Capture the cell that displays the provided text and extract its (X, Y) central coordinate. 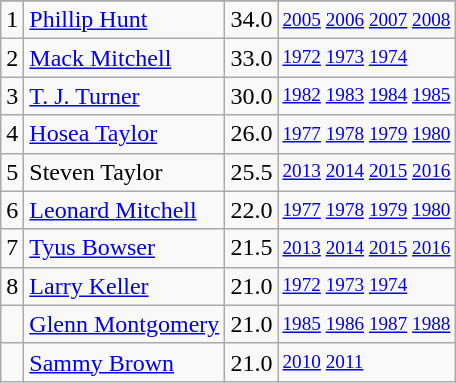
1 (12, 20)
25.5 (252, 172)
3 (12, 96)
Sammy Brown (124, 362)
T. J. Turner (124, 96)
5 (12, 172)
34.0 (252, 20)
30.0 (252, 96)
Leonard Mitchell (124, 210)
Tyus Bowser (124, 248)
33.0 (252, 58)
8 (12, 286)
2 (12, 58)
Phillip Hunt (124, 20)
Glenn Montgomery (124, 324)
1985 1986 1987 1988 (366, 324)
Hosea Taylor (124, 134)
21.5 (252, 248)
22.0 (252, 210)
1982 1983 1984 1985 (366, 96)
2005 2006 2007 2008 (366, 20)
7 (12, 248)
4 (12, 134)
Larry Keller (124, 286)
Steven Taylor (124, 172)
2010 2011 (366, 362)
26.0 (252, 134)
Mack Mitchell (124, 58)
6 (12, 210)
